Identify which cell holds the provided text, then report its [x, y] central coordinate. 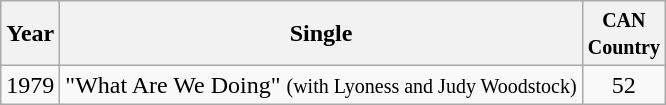
Single [321, 34]
CAN Country [624, 34]
52 [624, 85]
Year [30, 34]
1979 [30, 85]
"What Are We Doing" (with Lyoness and Judy Woodstock) [321, 85]
